Determine the [x, y] coordinate at the center of the cell enclosing the given text.  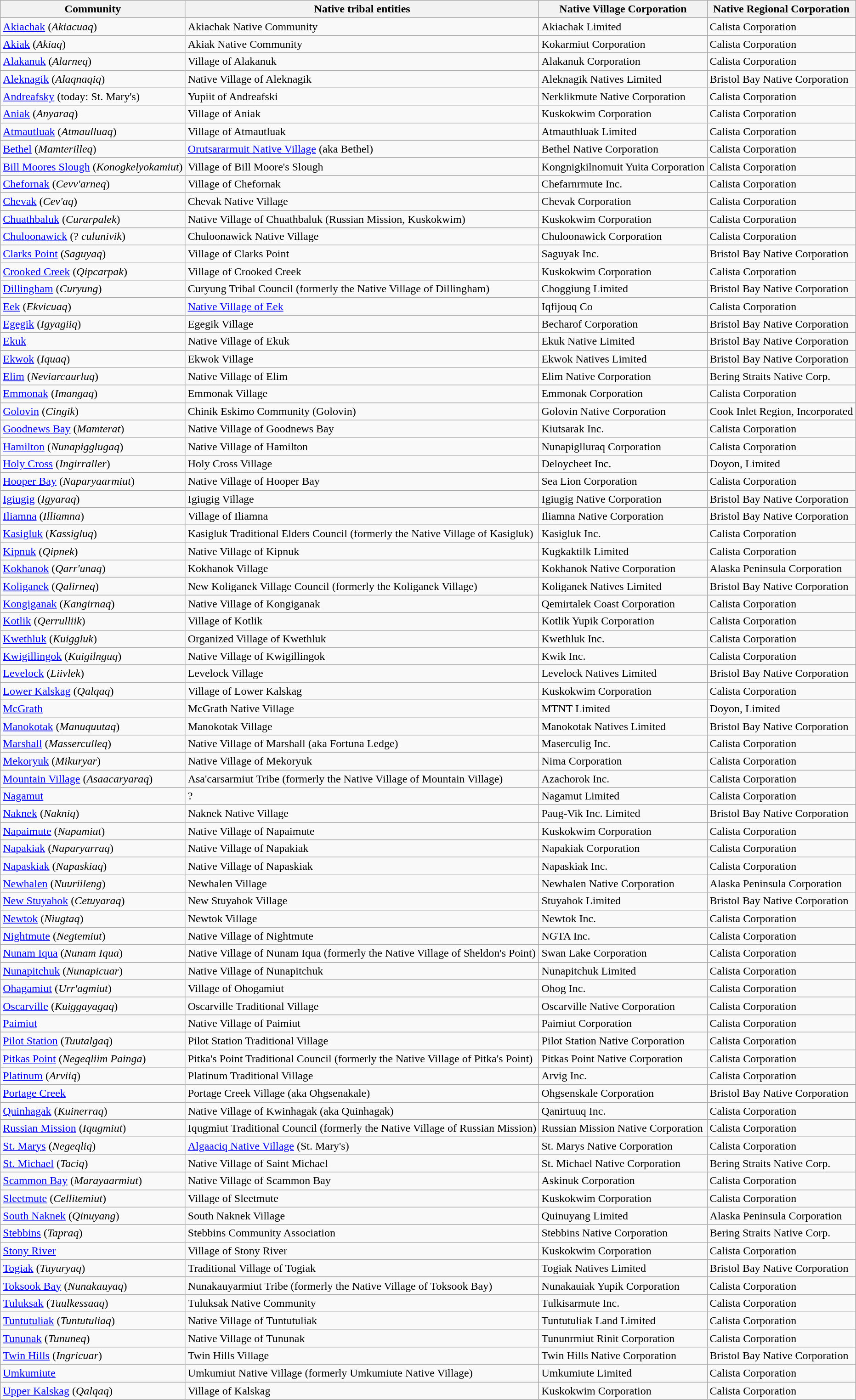
Kwik Inc. [623, 656]
Kasigluk (Kassigluq) [93, 534]
Sea Lion Corporation [623, 481]
Sleetmute (Cellitemiut) [93, 1198]
Napakiak Corporation [623, 849]
Aleknagik (Alaqnaqiq) [93, 79]
Stuyahok Limited [623, 901]
Aniak (Anyaraq) [93, 114]
Oscarville Native Corporation [623, 1006]
Tununak (Tununeq) [93, 1338]
Atmauthluak Limited [623, 131]
Koliganek Natives Limited [623, 586]
South Naknek Village [362, 1216]
Native Village of Nunam Iqua (formerly the Native Village of Sheldon's Point) [362, 953]
Tuntutuliak Land Limited [623, 1321]
Kugkaktilk Limited [623, 551]
Native Village of Tuntutuliak [362, 1321]
Community [93, 9]
Napaimute (Napamiut) [93, 831]
Umkumiut Native Village (formerly Umkumiute Native Village) [362, 1373]
Village of Iliamna [362, 516]
Native Village of Kipnuk [362, 551]
? [362, 796]
Kasigluk Inc. [623, 534]
Lower Kalskag (Qalqaq) [93, 691]
Aleknagik Natives Limited [623, 79]
Crooked Creek (Qipcarpak) [93, 272]
Nightmute (Negtemiut) [93, 936]
Ohog Inc. [623, 988]
Iliamna (Illiamna) [93, 516]
Native Village of Mekoryuk [362, 761]
Native Village of Napaskiak [362, 866]
St. Michael (Taciq) [93, 1163]
Emmonak Corporation [623, 394]
Ekwok (Iquaq) [93, 359]
Tuluksak Native Community [362, 1303]
Nunam Iqua (Nunam Iqua) [93, 953]
Igiugig (Igyaraq) [93, 499]
Umkumiute [93, 1373]
Togiak (Tuyuryaq) [93, 1268]
Chinik Eskimo Community (Golovin) [362, 411]
Newhalen Native Corporation [623, 884]
Azachorok Inc. [623, 779]
Nunakauyarmiut Tribe (formerly the Native Village of Toksook Bay) [362, 1286]
Newtok (Niugtaq) [93, 918]
Platinum Traditional Village [362, 1076]
Andreafsky (today: St. Mary's) [93, 96]
Village of Bill Moore's Slough [362, 166]
Kipnuk (Qipnek) [93, 551]
Nagamut Limited [623, 796]
Village of Sleetmute [362, 1198]
Portage Creek [93, 1094]
Village of Crooked Creek [362, 272]
Native Village of Aleknagik [362, 79]
St. Michael Native Corporation [623, 1163]
New Stuyahok (Cetuyaraq) [93, 901]
Portage Creek Village (aka Ohgsenakale) [362, 1094]
Algaaciq Native Village (St. Mary's) [362, 1146]
Manokotak Village [362, 726]
Kongnigkilnomuit Yuita Corporation [623, 166]
Nunapiglluraq Corporation [623, 446]
Napaskiak Inc. [623, 866]
Orutsararmuit Native Village (aka Bethel) [362, 149]
Iliamna Native Corporation [623, 516]
Hooper Bay (Naparyaarmiut) [93, 481]
Ekuk [93, 341]
Native Village of Eek [362, 306]
Tununrmiut Rinit Corporation [623, 1338]
Chevak Corporation [623, 201]
Akiak Native Community [362, 44]
St. Marys Native Corporation [623, 1146]
Nunapitchuk Limited [623, 971]
Native Village Corporation [623, 9]
Akiachak (Akiacuaq) [93, 27]
Cook Inlet Region, Incorporated [781, 411]
Oscarville (Kuiggayagaq) [93, 1006]
Twin Hills Native Corporation [623, 1356]
Stebbins Native Corporation [623, 1233]
Pilot Station Traditional Village [362, 1041]
Tuntutuliak (Tuntutuliaq) [93, 1321]
Native Village of Saint Michael [362, 1163]
Newhalen (Nuuriileng) [93, 884]
Levelock Village [362, 674]
Native Village of Kwinhagak (aka Quinhagak) [362, 1111]
Saguyak Inc. [623, 254]
Native Regional Corporation [781, 9]
Pilot Station Native Corporation [623, 1041]
Kokarmiut Corporation [623, 44]
Nunapitchuk (Nunapicuar) [93, 971]
Native Village of Nunapitchuk [362, 971]
Ekuk Native Limited [623, 341]
Manokotak Natives Limited [623, 726]
Pitkas Point Native Corporation [623, 1058]
Stony River [93, 1251]
Kotlik Yupik Corporation [623, 621]
Kokhanok Native Corporation [623, 569]
Newhalen Village [362, 884]
Egegik (Igyagiiq) [93, 324]
Elim Native Corporation [623, 376]
Chefornak (Cevv'arneq) [93, 184]
Chevak Native Village [362, 201]
Ohagamiut (Urr'agmiut) [93, 988]
Hamilton (Nunapigglugaq) [93, 446]
Manokotak (Manuquutaq) [93, 726]
Russian Mission Native Corporation [623, 1128]
Kasigluk Traditional Elders Council (formerly the Native Village of Kasigluk) [362, 534]
Organized Village of Kwethluk [362, 639]
Emmonak Village [362, 394]
Holy Cross (Ingirraller) [93, 464]
MTNT Limited [623, 709]
Tulkisarmute Inc. [623, 1303]
Village of Alakanuk [362, 62]
Ekwok Village [362, 359]
Village of Chefornak [362, 184]
New Stuyahok Village [362, 901]
Dillingham (Curyung) [93, 289]
Qemirtalek Coast Corporation [623, 604]
Native Village of Hamilton [362, 446]
Swan Lake Corporation [623, 953]
Native Village of Chuathbaluk (Russian Mission, Kuskokwim) [362, 219]
Twin Hills Village [362, 1356]
Levelock (Liivlek) [93, 674]
Native Village of Napakiak [362, 849]
Village of Lower Kalskag [362, 691]
Tuluksak (Tuulkessaaq) [93, 1303]
Native Village of Paimiut [362, 1023]
Akiachak Limited [623, 27]
Askinuk Corporation [623, 1181]
Kwethluk Inc. [623, 639]
Scammon Bay (Marayaarmiut) [93, 1181]
Igiugig Native Corporation [623, 499]
Choggiung Limited [623, 289]
Native Village of Ekuk [362, 341]
Napaskiak (Napaskiaq) [93, 866]
Togiak Natives Limited [623, 1268]
Igiugig Village [362, 499]
Kokhanok (Qarr'unaq) [93, 569]
Chefarnrmute Inc. [623, 184]
Native Village of Nightmute [362, 936]
Paug-Vik Inc. Limited [623, 814]
Kotlik (Qerrulliik) [93, 621]
Native Village of Napaimute [362, 831]
Nunakauiak Yupik Corporation [623, 1286]
Kwethluk (Kuiggluk) [93, 639]
Russian Mission (Iqugmiut) [93, 1128]
Goodnews Bay (Mamterat) [93, 429]
Umkumiute Limited [623, 1373]
Newtok Village [362, 918]
Village of Kotlik [362, 621]
Village of Kalskag [362, 1391]
Bethel Native Corporation [623, 149]
Traditional Village of Togiak [362, 1268]
NGTA Inc. [623, 936]
Stebbins (Tapraq) [93, 1233]
Quinhagak (Kuinerraq) [93, 1111]
Holy Cross Village [362, 464]
St. Marys (Negeqliq) [93, 1146]
Mountain Village (Asaacaryaraq) [93, 779]
Village of Stony River [362, 1251]
Paimiut Corporation [623, 1023]
Native Village of Hooper Bay [362, 481]
New Koliganek Village Council (formerly the Koliganek Village) [362, 586]
Napakiak (Naparyarraq) [93, 849]
Toksook Bay (Nunakauyaq) [93, 1286]
Native Village of Marshall (aka Fortuna Ledge) [362, 743]
Alakanuk Corporation [623, 62]
Egegik Village [362, 324]
Elim (Neviarcaurluq) [93, 376]
Village of Atmautluak [362, 131]
Chuloonawick Native Village [362, 237]
Ohgsenskale Corporation [623, 1094]
Native Village of Scammon Bay [362, 1181]
Kongiganak (Kangirnaq) [93, 604]
Bethel (Mamterilleq) [93, 149]
Levelock Natives Limited [623, 674]
Arvig Inc. [623, 1076]
Nagamut [93, 796]
Chuathbaluk (Curarpalek) [93, 219]
Native tribal entities [362, 9]
Village of Clarks Point [362, 254]
Bill Moores Slough (Konogkelyokamiut) [93, 166]
Native Village of Kwigillingok [362, 656]
Chevak (Cev'aq) [93, 201]
Atmautluak (Atmaulluaq) [93, 131]
Village of Ohogamiut [362, 988]
Golovin Native Corporation [623, 411]
Stebbins Community Association [362, 1233]
Platinum (Arviiq) [93, 1076]
Iqugmiut Traditional Council (formerly the Native Village of Russian Mission) [362, 1128]
Native Village of Elim [362, 376]
McGrath Native Village [362, 709]
Naknek (Nakniq) [93, 814]
Alakanuk (Alarneq) [93, 62]
Pilot Station (Tuutalgaq) [93, 1041]
Native Village of Kongiganak [362, 604]
Asa'carsarmiut Tribe (formerly the Native Village of Mountain Village) [362, 779]
Curyung Tribal Council (formerly the Native Village of Dillingham) [362, 289]
Chuloonawick (? culunivik) [93, 237]
Native Village of Tununak [362, 1338]
Pitka's Point Traditional Council (formerly the Native Village of Pitka's Point) [362, 1058]
McGrath [93, 709]
Akiachak Native Community [362, 27]
Deloycheet Inc. [623, 464]
South Naknek (Qinuyang) [93, 1216]
Becharof Corporation [623, 324]
Golovin (Cingik) [93, 411]
Chuloonawick Corporation [623, 237]
Marshall (Masserculleq) [93, 743]
Iqfijouq Co [623, 306]
Village of Aniak [362, 114]
Maserculig Inc. [623, 743]
Eek (Ekvicuaq) [93, 306]
Kiutsarak Inc. [623, 429]
Koliganek (Qalirneq) [93, 586]
Pitkas Point (Negeqliim Painga) [93, 1058]
Native Village of Goodnews Bay [362, 429]
Paimiut [93, 1023]
Oscarville Traditional Village [362, 1006]
Kokhanok Village [362, 569]
Twin Hills (Ingricuar) [93, 1356]
Mekoryuk (Mikuryar) [93, 761]
Emmonak (Imangaq) [93, 394]
Yupiit of Andreafski [362, 96]
Quinuyang Limited [623, 1216]
Nerklikmute Native Corporation [623, 96]
Kwigillingok (Kuigilnguq) [93, 656]
Ekwok Natives Limited [623, 359]
Clarks Point (Saguyaq) [93, 254]
Qanirtuuq Inc. [623, 1111]
Nima Corporation [623, 761]
Newtok Inc. [623, 918]
Upper Kalskag (Qalqaq) [93, 1391]
Akiak (Akiaq) [93, 44]
Naknek Native Village [362, 814]
